Capture the cell that displays the provided text and extract its [X, Y] central coordinate. 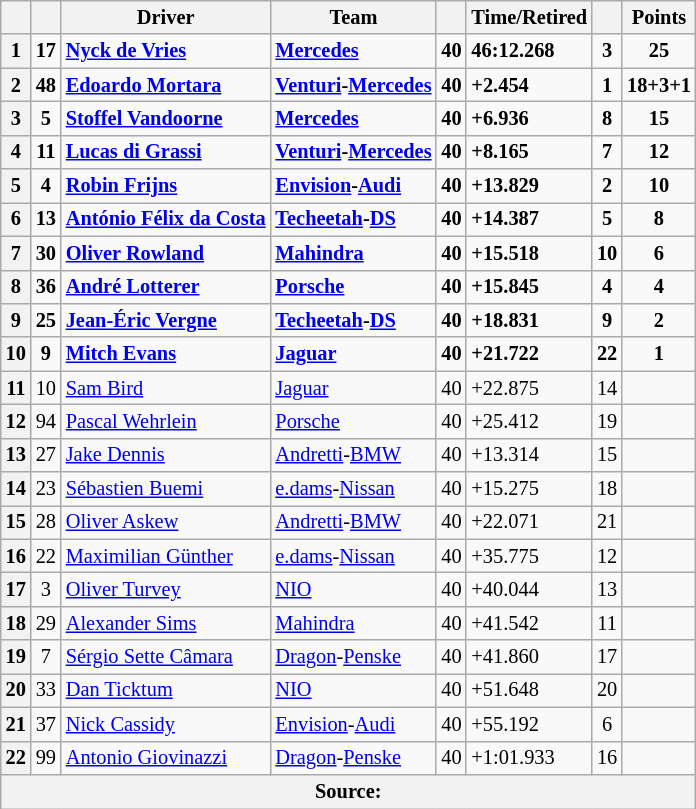
Stoffel Vandoorne [166, 118]
+21.722 [529, 354]
+25.412 [529, 421]
António Félix da Costa [166, 219]
+15.518 [529, 253]
+13.314 [529, 455]
Nick Cassidy [166, 724]
27 [46, 455]
Oliver Turvey [166, 589]
+40.044 [529, 589]
Antonio Giovinazzi [166, 758]
Sam Bird [166, 388]
Points [659, 17]
30 [46, 253]
+55.192 [529, 724]
48 [46, 85]
37 [46, 724]
+51.648 [529, 690]
46:12.268 [529, 51]
94 [46, 421]
99 [46, 758]
Sébastien Buemi [166, 489]
Sérgio Sette Câmara [166, 657]
Time/Retired [529, 17]
Edoardo Mortara [166, 85]
Dan Ticktum [166, 690]
Robin Frijns [166, 186]
+14.387 [529, 219]
18+3+1 [659, 85]
Pascal Wehrlein [166, 421]
+15.275 [529, 489]
+41.542 [529, 623]
+15.845 [529, 287]
Oliver Rowland [166, 253]
Driver [166, 17]
Team [353, 17]
+8.165 [529, 152]
36 [46, 287]
Lucas di Grassi [166, 152]
Jean-Éric Vergne [166, 320]
+18.831 [529, 320]
+6.936 [529, 118]
Alexander Sims [166, 623]
Oliver Askew [166, 522]
Jake Dennis [166, 455]
29 [46, 623]
+13.829 [529, 186]
Mitch Evans [166, 354]
+1:01.933 [529, 758]
+41.860 [529, 657]
+2.454 [529, 85]
André Lotterer [166, 287]
28 [46, 522]
+22.875 [529, 388]
Maximilian Günther [166, 556]
23 [46, 489]
Nyck de Vries [166, 51]
+22.071 [529, 522]
+35.775 [529, 556]
Source: [348, 791]
33 [46, 690]
